Return [X, Y] of the center of cell containing provided text 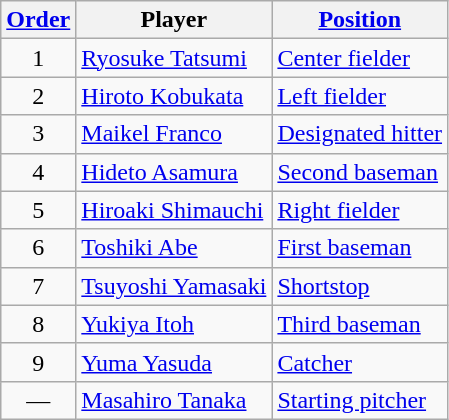
Second baseman [360, 172]
— [38, 400]
3 [38, 134]
Ryosuke Tatsumi [174, 58]
Toshiki Abe [174, 248]
Left fielder [360, 96]
Position [360, 20]
Hiroto Kobukata [174, 96]
Designated hitter [360, 134]
Masahiro Tanaka [174, 400]
8 [38, 324]
1 [38, 58]
Order [38, 20]
Third baseman [360, 324]
7 [38, 286]
Hideto Asamura [174, 172]
Tsuyoshi Yamasaki [174, 286]
Catcher [360, 362]
Starting pitcher [360, 400]
9 [38, 362]
Hiroaki Shimauchi [174, 210]
Right fielder [360, 210]
5 [38, 210]
6 [38, 248]
Yukiya Itoh [174, 324]
Shortstop [360, 286]
Center fielder [360, 58]
4 [38, 172]
Player [174, 20]
Yuma Yasuda [174, 362]
2 [38, 96]
Maikel Franco [174, 134]
First baseman [360, 248]
